Determine the (X, Y) coordinate at the center of the cell enclosing the given text.  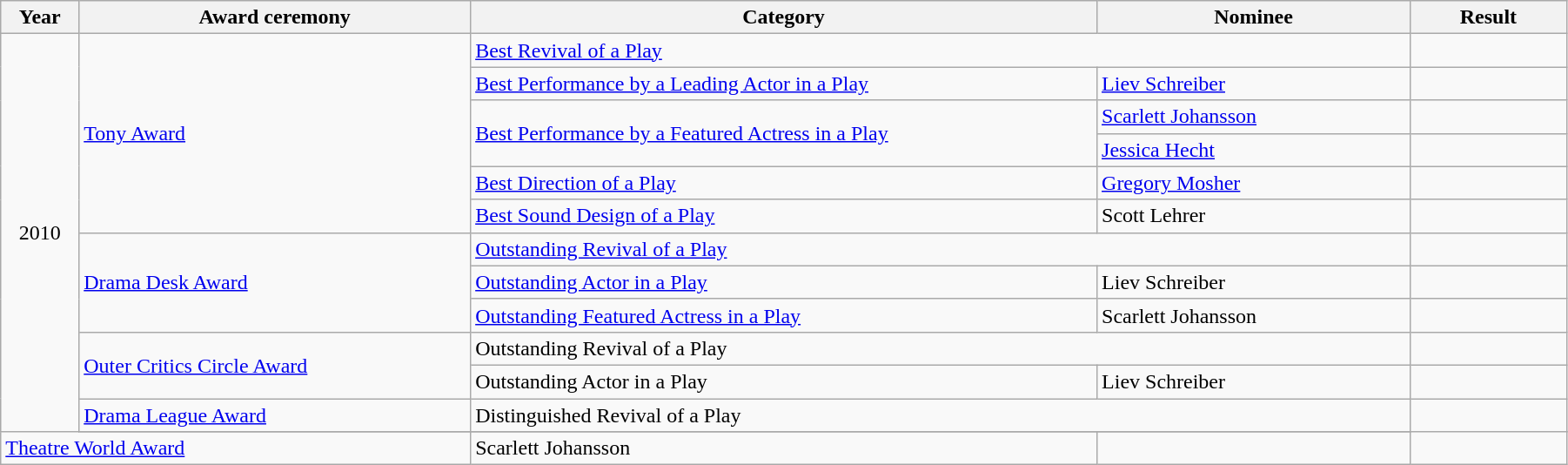
Year (40, 17)
Outer Critics Circle Award (275, 365)
Best Performance by a Leading Actor in a Play (784, 84)
Theatre World Award (236, 448)
Outstanding Featured Actress in a Play (784, 315)
Tony Award (275, 133)
Scott Lehrer (1254, 216)
Nominee (1254, 17)
Gregory Mosher (1254, 183)
Drama Desk Award (275, 282)
Drama League Award (275, 415)
Distinguished Revival of a Play (941, 415)
Jessica Hecht (1254, 150)
Best Direction of a Play (784, 183)
2010 (40, 233)
Best Performance by a Featured Actress in a Play (784, 133)
Best Sound Design of a Play (784, 216)
Award ceremony (275, 17)
Category (784, 17)
Best Revival of a Play (941, 51)
Result (1488, 17)
